Output the [x, y] coordinate of the center of the cell containing the given text.  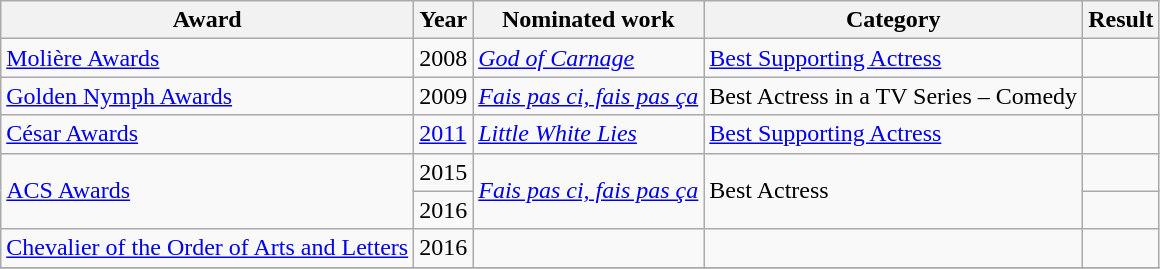
Little White Lies [588, 134]
ACS Awards [208, 191]
Year [444, 20]
Award [208, 20]
Golden Nymph Awards [208, 96]
2009 [444, 96]
Molière Awards [208, 58]
Best Actress [894, 191]
Nominated work [588, 20]
2008 [444, 58]
2015 [444, 172]
Best Actress in a TV Series – Comedy [894, 96]
2011 [444, 134]
César Awards [208, 134]
Category [894, 20]
God of Carnage [588, 58]
Chevalier of the Order of Arts and Letters [208, 248]
Result [1121, 20]
